Search for the cell housing the specified text and yield its (x, y) center coordinate. 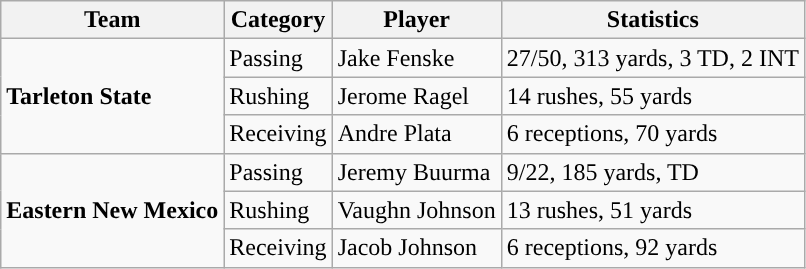
Vaughn Johnson (416, 210)
Team (112, 20)
Eastern New Mexico (112, 210)
Jerome Ragel (416, 96)
Jeremy Buurma (416, 172)
Category (278, 20)
9/22, 185 yards, TD (652, 172)
Tarleton State (112, 96)
Jake Fenske (416, 58)
6 receptions, 70 yards (652, 134)
14 rushes, 55 yards (652, 96)
27/50, 313 yards, 3 TD, 2 INT (652, 58)
6 receptions, 92 yards (652, 248)
Statistics (652, 20)
Player (416, 20)
Jacob Johnson (416, 248)
Andre Plata (416, 134)
13 rushes, 51 yards (652, 210)
